Determine the [X, Y] coordinate at the center of the cell enclosing the given text.  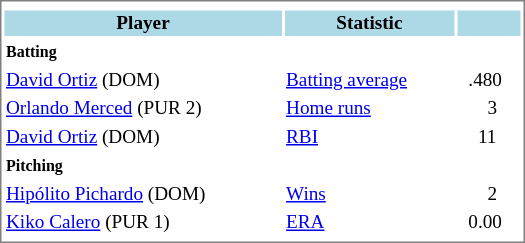
RBI [370, 137]
Orlando Merced (PUR 2) [142, 109]
Batting average [370, 81]
Player [142, 23]
Kiko Calero (PUR 1) [142, 223]
Statistic [370, 23]
Wins [370, 195]
3 [488, 109]
2 [488, 195]
Batting [142, 52]
Hipólito Pichardo (DOM) [142, 195]
ERA [370, 223]
Pitching [142, 166]
Home runs [370, 109]
0.00 [488, 223]
11 [488, 137]
.480 [488, 81]
